Scan for the cell matching the given text and deliver its (x, y) coordinate at center. 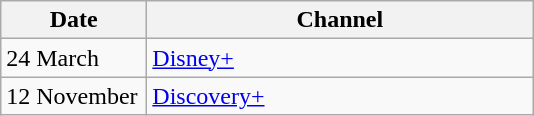
Discovery+ (340, 96)
24 March (74, 58)
Date (74, 20)
12 November (74, 96)
Channel (340, 20)
Disney+ (340, 58)
